Search for the cell housing the specified text and yield its [X, Y] center coordinate. 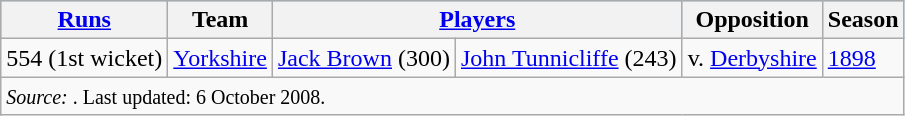
Players [477, 20]
Jack Brown (300) [364, 58]
554 (1st wicket) [84, 58]
v. Derbyshire [752, 58]
Yorkshire [220, 58]
Team [220, 20]
Opposition [752, 20]
John Tunnicliffe (243) [568, 58]
Source: . Last updated: 6 October 2008. [452, 96]
Runs [84, 20]
Season [863, 20]
1898 [863, 58]
